Search for the cell housing the specified text and yield its [x, y] center coordinate. 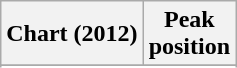
Peakposition [189, 34]
Chart (2012) [72, 34]
